Extract the [X, Y] coordinate from the center of the cell holding the provided text.  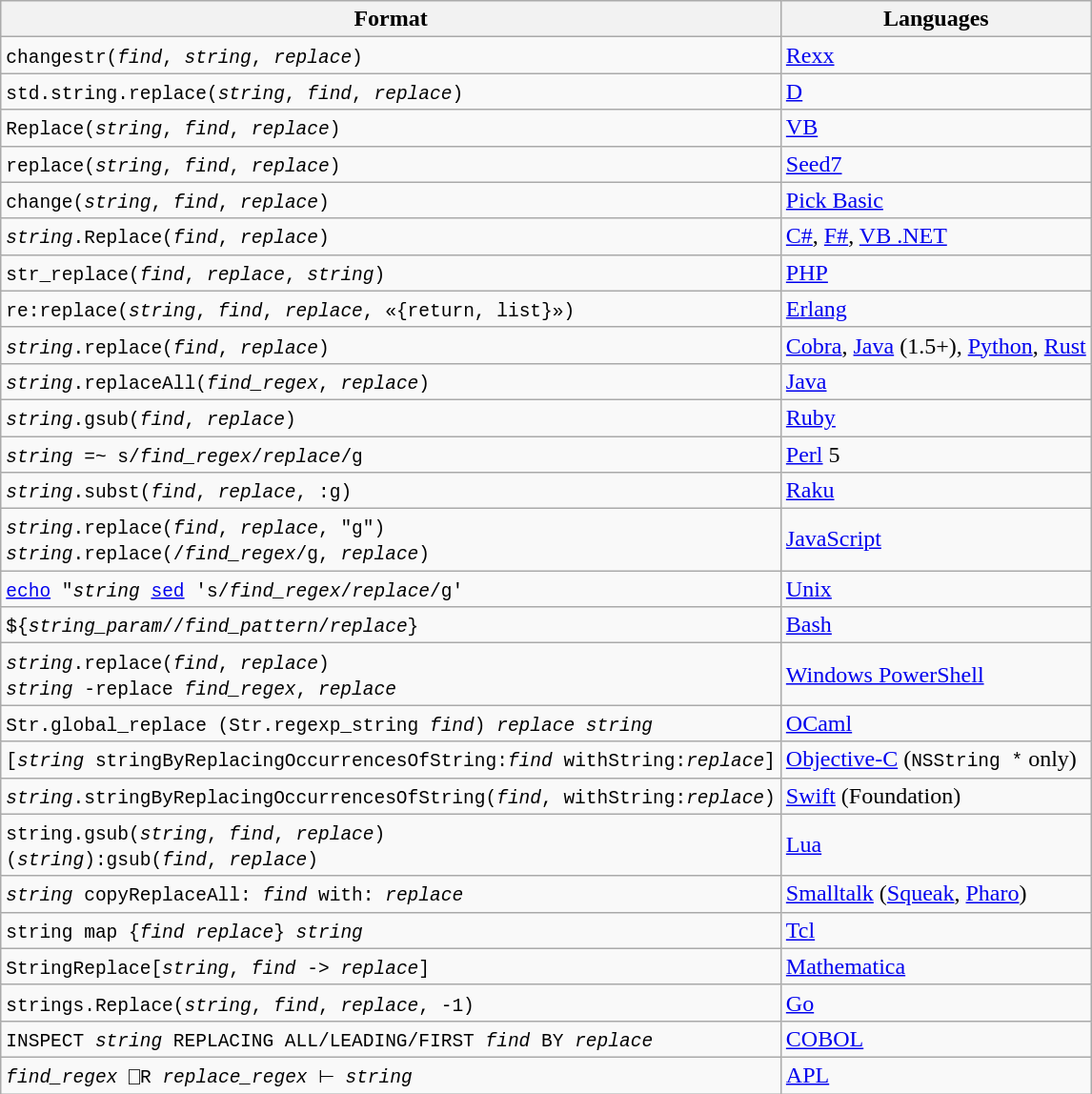
D [936, 91]
string.gsub(find, replace) [391, 417]
echo "string sed 's/find_regex/replace/g' [391, 589]
Mathematica [936, 966]
string.replace(find, replace) [391, 345]
string.replaceAll(find_regex, replace) [391, 381]
Pick Basic [936, 200]
StringReplace[string, find -> replace] [391, 966]
re:replace(string, find, replace, «{return, list}») [391, 309]
Str.global_replace (Str.regexp_string find) replace string [391, 723]
[string stringByReplacingOccurrencesOfString:find withString:replace] [391, 760]
string map {find replace} string [391, 930]
find_regex ⎕R replace_regex ⊢ string [391, 1075]
Windows PowerShell [936, 675]
Languages [936, 19]
Replace(string, find, replace) [391, 128]
Lua [936, 844]
strings.Replace(string, find, replace, -1) [391, 1003]
PHP [936, 273]
Tcl [936, 930]
${string_param//find_pattern/replace} [391, 625]
Go [936, 1003]
INSPECT string REPLACING ALL/LEADING/FIRST find BY replace [391, 1039]
Java [936, 381]
string.subst(find, replace, :g) [391, 491]
string.replace(find, replace)string -replace find_regex, replace [391, 675]
string =~ s/find_regex/replace/g [391, 455]
JavaScript [936, 539]
Rexx [936, 55]
Objective-C (NSString * only) [936, 760]
string copyReplaceAll: find with: replace [391, 894]
change(string, find, replace) [391, 200]
Erlang [936, 309]
Swift (Foundation) [936, 796]
string.gsub(string, find, replace)(string):gsub(find, replace) [391, 844]
changestr(find, string, replace) [391, 55]
Unix [936, 589]
Perl 5 [936, 455]
string.replace(find, replace, "g") string.replace(/find_regex/g, replace) [391, 539]
C#, F#, VB .NET [936, 236]
Raku [936, 491]
string.Replace(find, replace) [391, 236]
COBOL [936, 1039]
Smalltalk (Squeak, Pharo) [936, 894]
VB [936, 128]
Cobra, Java (1.5+), Python, Rust [936, 345]
string.stringByReplacingOccurrencesOfString(find, withString:replace) [391, 796]
replace(string, find, replace) [391, 164]
Seed7 [936, 164]
std.string.replace(string, find, replace) [391, 91]
OCaml [936, 723]
Bash [936, 625]
str_replace(find, replace, string) [391, 273]
APL [936, 1075]
Ruby [936, 417]
Format [391, 19]
